Determine the [X, Y] coordinate at the center of the cell enclosing the given text.  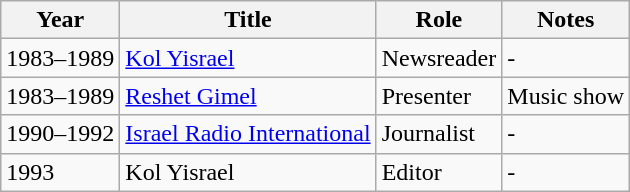
Journalist [439, 134]
1990–1992 [60, 134]
1993 [60, 172]
Newsreader [439, 58]
Editor [439, 172]
Israel Radio International [248, 134]
Notes [566, 20]
Reshet Gimel [248, 96]
Title [248, 20]
Year [60, 20]
Role [439, 20]
Presenter [439, 96]
Music show [566, 96]
